Locate the cell with the specified text and output its [X, Y] center coordinate. 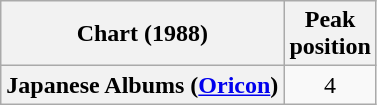
Japanese Albums (Oricon) [142, 85]
Peak position [330, 34]
Chart (1988) [142, 34]
4 [330, 85]
